Search for the cell housing the specified text and yield its [X, Y] center coordinate. 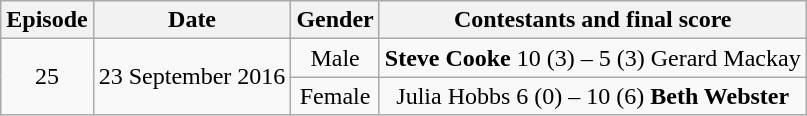
Contestants and final score [592, 20]
Julia Hobbs 6 (0) – 10 (6) Beth Webster [592, 96]
Gender [335, 20]
Date [192, 20]
Male [335, 58]
Episode [47, 20]
23 September 2016 [192, 77]
Female [335, 96]
Steve Cooke 10 (3) – 5 (3) Gerard Mackay [592, 58]
25 [47, 77]
